Scan for the cell matching the given text and deliver its (x, y) coordinate at center. 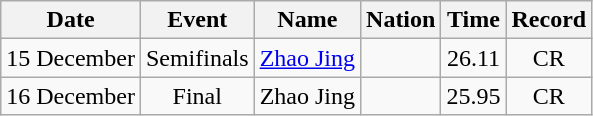
26.11 (474, 58)
25.95 (474, 96)
Date (71, 20)
Semifinals (197, 58)
Event (197, 20)
16 December (71, 96)
Record (549, 20)
Final (197, 96)
15 December (71, 58)
Name (307, 20)
Nation (401, 20)
Time (474, 20)
